Provide the (x, y) coordinate of the cell's center where the given text is located.  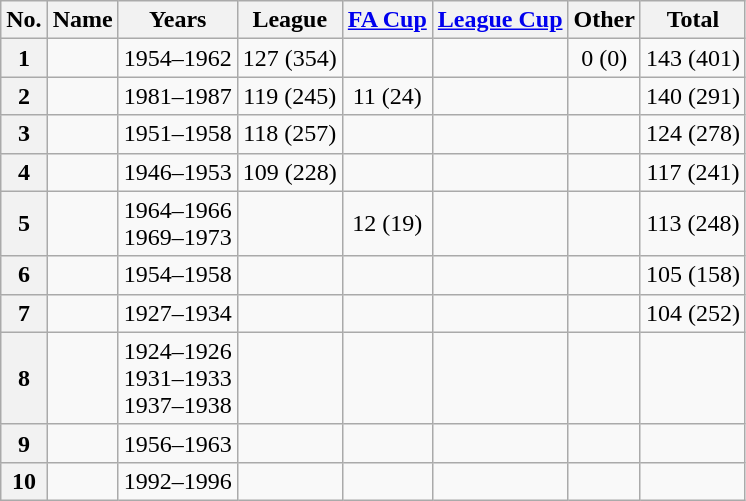
12 (19) (387, 224)
4 (24, 172)
109 (228) (290, 172)
1951–1958 (178, 134)
1956–1963 (178, 443)
1954–1958 (178, 275)
7 (24, 313)
140 (291) (692, 96)
143 (401) (692, 58)
6 (24, 275)
117 (241) (692, 172)
119 (245) (290, 96)
Total (692, 20)
105 (158) (692, 275)
127 (354) (290, 58)
0 (0) (604, 58)
1981–1987 (178, 96)
1992–1996 (178, 481)
11 (24) (387, 96)
3 (24, 134)
Years (178, 20)
104 (252) (692, 313)
1954–1962 (178, 58)
1964–19661969–1973 (178, 224)
8 (24, 378)
Name (82, 20)
113 (248) (692, 224)
League (290, 20)
No. (24, 20)
1946–1953 (178, 172)
124 (278) (692, 134)
1927–1934 (178, 313)
League Cup (500, 20)
10 (24, 481)
5 (24, 224)
1924–19261931–19331937–1938 (178, 378)
118 (257) (290, 134)
9 (24, 443)
FA Cup (387, 20)
2 (24, 96)
Other (604, 20)
1 (24, 58)
